Detect which cell encompasses the target text, then output its [x, y] center coordinate. 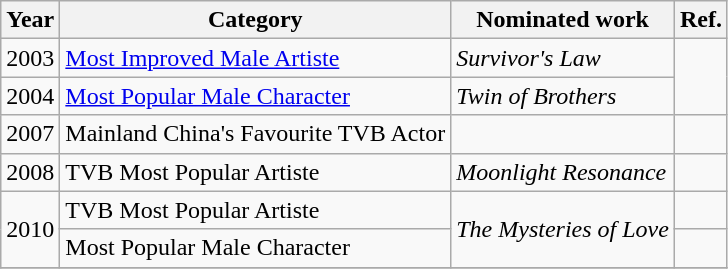
Survivor's Law [563, 58]
2004 [30, 96]
Twin of Brothers [563, 96]
Nominated work [563, 20]
2008 [30, 172]
2003 [30, 58]
Moonlight Resonance [563, 172]
Mainland China's Favourite TVB Actor [256, 134]
Ref. [700, 20]
2007 [30, 134]
Category [256, 20]
The Mysteries of Love [563, 229]
Year [30, 20]
2010 [30, 229]
Most Improved Male Artiste [256, 58]
